Pinpoint the cell where the given text exists, returning its (x, y) midpoint coordinate. 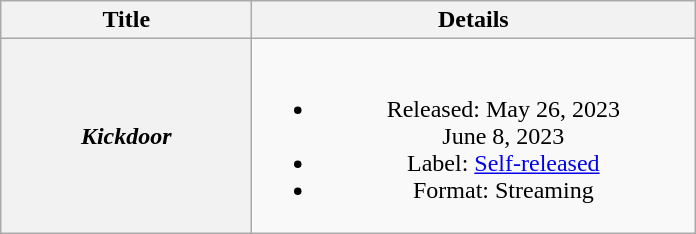
Title (126, 20)
Details (474, 20)
Kickdoor (126, 136)
Released: May 26, 2023 June 8, 2023 Label: Self-releasedFormat: Streaming (474, 136)
